Scan for the cell matching the given text and deliver its (x, y) coordinate at center. 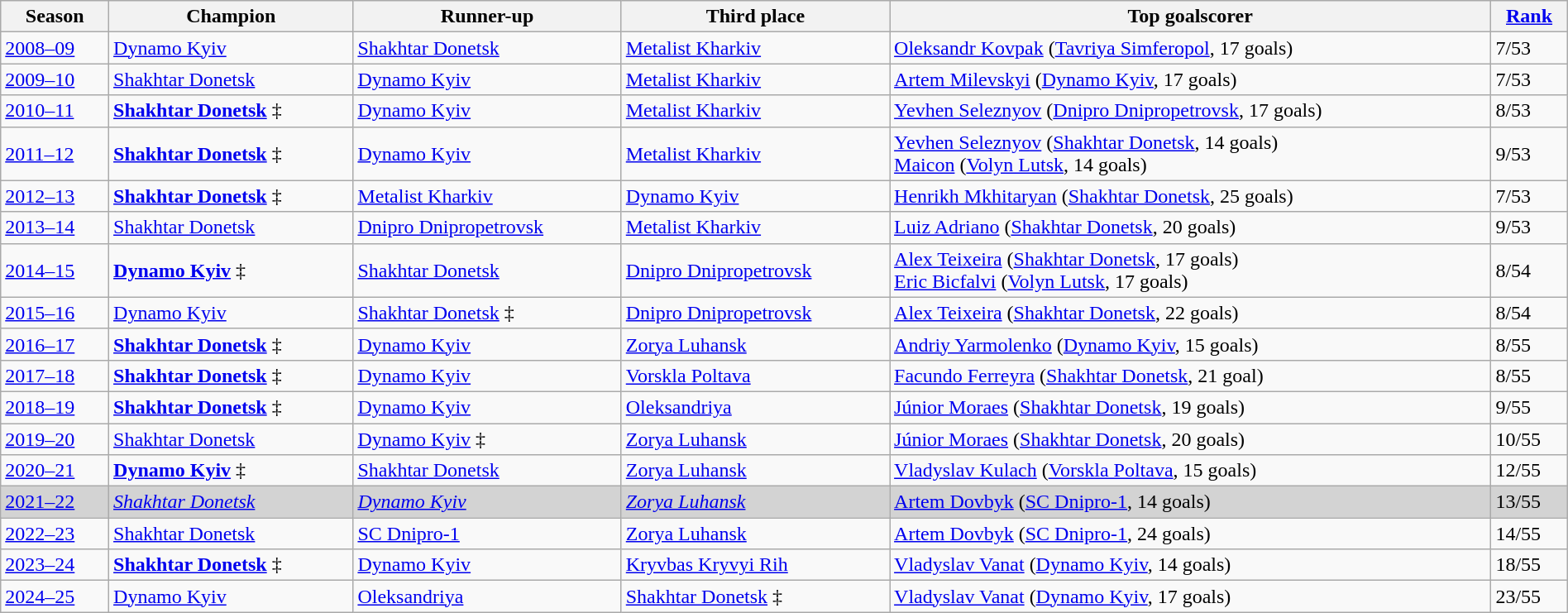
Runner-up (487, 17)
2020–21 (55, 471)
2024–25 (55, 596)
Júnior Moraes (Shakhtar Donetsk, 19 goals) (1191, 407)
Artem Dovbyk (SC Dnipro-1, 14 goals) (1191, 502)
2016–17 (55, 344)
Luiz Adriano (Shakhtar Donetsk, 20 goals) (1191, 227)
Vladyslav Kulach (Vorskla Poltava, 15 goals) (1191, 471)
Alex Teixeira (Shakhtar Donetsk, 22 goals) (1191, 313)
Kryvbas Kryvyi Rih (755, 565)
2019–20 (55, 439)
2012–13 (55, 196)
Yevhen Seleznyov (Shakhtar Donetsk, 14 goals) Maicon (Volyn Lutsk, 14 goals) (1191, 154)
Vladyslav Vanat (Dynamo Kyiv, 17 goals) (1191, 596)
2008–09 (55, 48)
Alex Teixeira (Shakhtar Donetsk, 17 goals) Eric Bicfalvi (Volyn Lutsk, 17 goals) (1191, 270)
8/53 (1529, 111)
Artem Milevskyi (Dynamo Kyiv, 17 goals) (1191, 79)
2021–22 (55, 502)
2011–12 (55, 154)
2009–10 (55, 79)
14/55 (1529, 534)
Yevhen Seleznyov (Dnipro Dnipropetrovsk, 17 goals) (1191, 111)
12/55 (1529, 471)
2013–14 (55, 227)
13/55 (1529, 502)
Henrikh Mkhitaryan (Shakhtar Donetsk, 25 goals) (1191, 196)
2017–18 (55, 376)
Season (55, 17)
23/55 (1529, 596)
Facundo Ferreyra (Shakhtar Donetsk, 21 goal) (1191, 376)
Oleksandr Kovpak (Tavriya Simferopol, 17 goals) (1191, 48)
2015–16 (55, 313)
Artem Dovbyk (SC Dnipro-1, 24 goals) (1191, 534)
Champion (232, 17)
Top goalscorer (1191, 17)
Vladyslav Vanat (Dynamo Kyiv, 14 goals) (1191, 565)
Vorskla Poltava (755, 376)
2023–24 (55, 565)
18/55 (1529, 565)
Third place (755, 17)
2018–19 (55, 407)
Andriy Yarmolenko (Dynamo Kyiv, 15 goals) (1191, 344)
10/55 (1529, 439)
2022–23 (55, 534)
Rank (1529, 17)
2014–15 (55, 270)
2010–11 (55, 111)
SC Dnipro-1 (487, 534)
9/55 (1529, 407)
Júnior Moraes (Shakhtar Donetsk, 20 goals) (1191, 439)
